Return [x, y] of the center of cell containing provided text 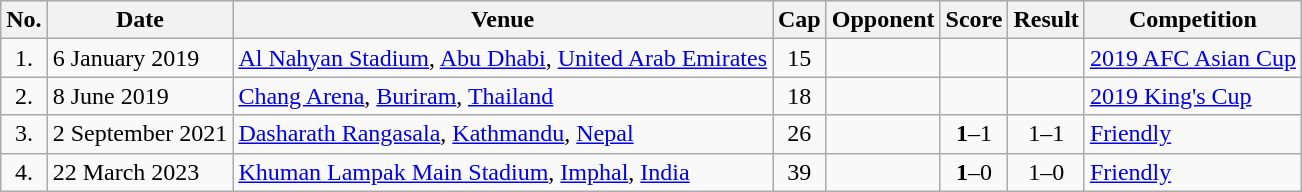
3. [24, 134]
Khuman Lampak Main Stadium, Imphal, India [503, 172]
4. [24, 172]
2. [24, 96]
Dasharath Rangasala, Kathmandu, Nepal [503, 134]
Result [1046, 20]
1. [24, 58]
Chang Arena, Buriram, Thailand [503, 96]
Venue [503, 20]
Date [140, 20]
No. [24, 20]
2019 King's Cup [1192, 96]
22 March 2023 [140, 172]
Opponent [883, 20]
15 [799, 58]
18 [799, 96]
Al Nahyan Stadium, Abu Dhabi, United Arab Emirates [503, 58]
Score [974, 20]
2019 AFC Asian Cup [1192, 58]
26 [799, 134]
Competition [1192, 20]
Cap [799, 20]
2 September 2021 [140, 134]
8 June 2019 [140, 96]
39 [799, 172]
6 January 2019 [140, 58]
